Return [x, y] of the center of cell containing provided text 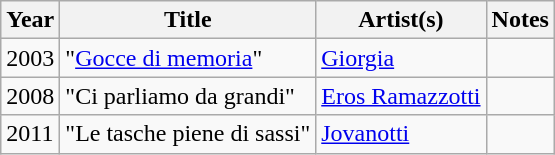
"Ci parliamo da grandi" [188, 96]
Eros Ramazzotti [401, 96]
"Le tasche piene di sassi" [188, 134]
"Gocce di memoria" [188, 58]
Notes [520, 20]
Jovanotti [401, 134]
Artist(s) [401, 20]
2003 [30, 58]
Title [188, 20]
2008 [30, 96]
Year [30, 20]
2011 [30, 134]
Giorgia [401, 58]
